Return [x, y] of the center of cell containing provided text 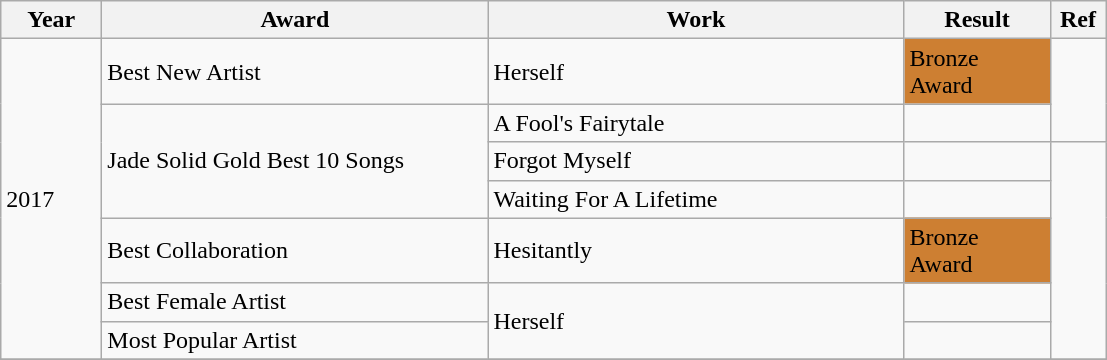
Jade Solid Gold Best 10 Songs [295, 161]
Waiting For A Lifetime [696, 199]
Best Female Artist [295, 302]
Most Popular Artist [295, 340]
Award [295, 20]
Year [52, 20]
Best New Artist [295, 72]
Ref [1078, 20]
Work [696, 20]
2017 [52, 199]
Forgot Myself [696, 161]
Hesitantly [696, 250]
Result [977, 20]
A Fool's Fairytale [696, 123]
Best Collaboration [295, 250]
